From the cell containing the given text, extract its center point as [x, y] coordinate. 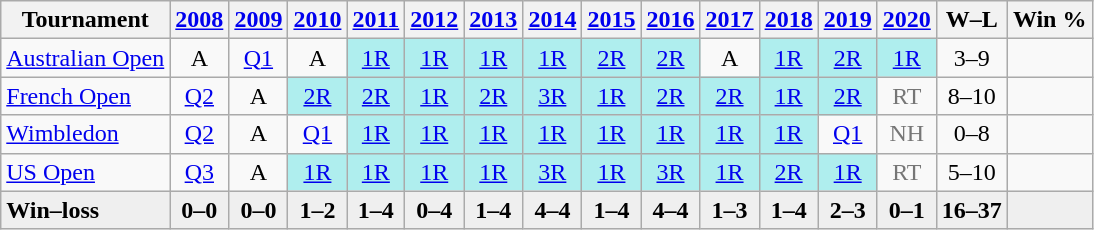
Q3 [200, 172]
2018 [788, 20]
2013 [494, 20]
5–10 [972, 172]
16–37 [972, 210]
NH [906, 134]
US Open [86, 172]
2012 [434, 20]
2017 [730, 20]
0–8 [972, 134]
French Open [86, 96]
2014 [552, 20]
Wimbledon [86, 134]
1–2 [318, 210]
1–3 [730, 210]
2016 [670, 20]
0–1 [906, 210]
3–9 [972, 58]
2009 [258, 20]
2011 [376, 20]
2019 [848, 20]
0–4 [434, 210]
2008 [200, 20]
8–10 [972, 96]
W–L [972, 20]
Australian Open [86, 58]
2015 [612, 20]
2010 [318, 20]
Win–loss [86, 210]
Tournament [86, 20]
Win % [1050, 20]
2–3 [848, 210]
2020 [906, 20]
